Scan for the cell matching the given text and deliver its (X, Y) coordinate at center. 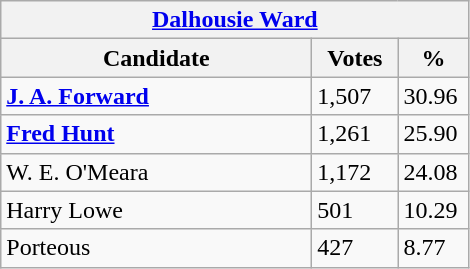
Dalhousie Ward (235, 20)
25.90 (434, 134)
24.08 (434, 172)
% (434, 58)
8.77 (434, 248)
427 (355, 248)
501 (355, 210)
Votes (355, 58)
Harry Lowe (156, 210)
Porteous (156, 248)
30.96 (434, 96)
1,507 (355, 96)
1,261 (355, 134)
10.29 (434, 210)
W. E. O'Meara (156, 172)
J. A. Forward (156, 96)
Fred Hunt (156, 134)
Candidate (156, 58)
1,172 (355, 172)
